For the text-containing cell, return its midpoint in (X, Y) coordinate format. 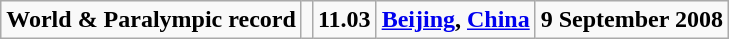
9 September 2008 (632, 20)
11.03 (344, 20)
Beijing, China (456, 20)
World & Paralympic record (152, 20)
